Identify which cell holds the provided text, then report its (x, y) central coordinate. 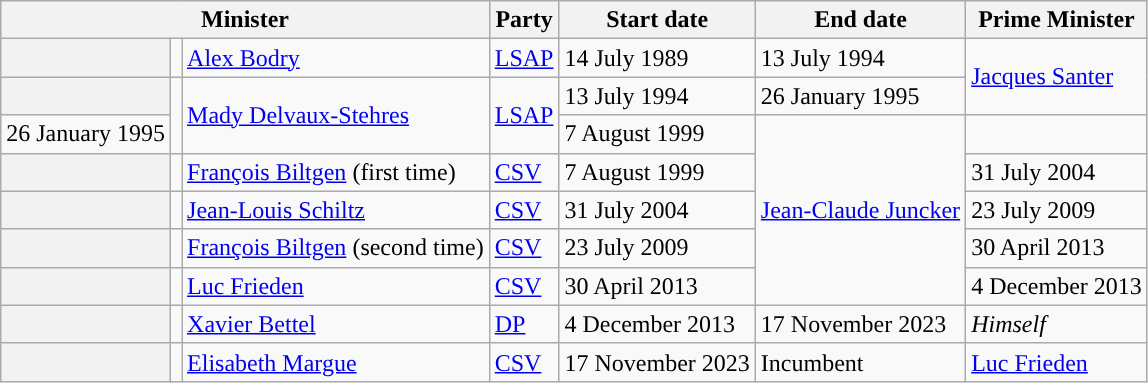
Jacques Santer (1057, 77)
Mady Delvaux-Stehres (336, 115)
Start date (657, 20)
Prime Minister (1057, 20)
Incumbent (860, 362)
Jean-Claude Juncker (860, 210)
Himself (1057, 324)
DP (524, 324)
Party (524, 20)
François Biltgen (first time) (336, 172)
Minister (245, 20)
End date (860, 20)
Xavier Bettel (336, 324)
Jean-Louis Schiltz (336, 210)
14 July 1989 (657, 58)
Alex Bodry (336, 58)
Elisabeth Margue (336, 362)
François Biltgen (second time) (336, 248)
